Pinpoint the cell where the given text exists, returning its (X, Y) midpoint coordinate. 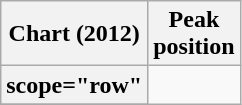
Chart (2012) (74, 34)
Peakposition (194, 34)
scope="row" (74, 85)
